Find where the given text appears and provide that cell's center as [x, y] coordinate. 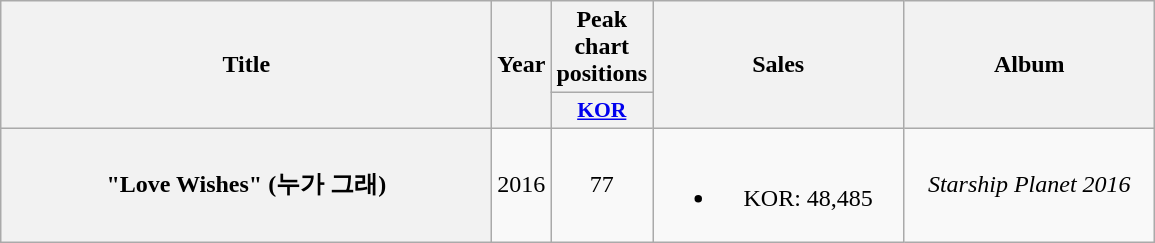
Year [522, 65]
KOR: 48,485 [778, 184]
77 [602, 184]
Sales [778, 65]
Starship Planet 2016 [1030, 184]
Album [1030, 65]
"Love Wishes" (누가 그래) [246, 184]
KOR [602, 111]
2016 [522, 184]
Title [246, 65]
Peak chart positions [602, 47]
